From the cell containing the given text, extract its center point as (x, y) coordinate. 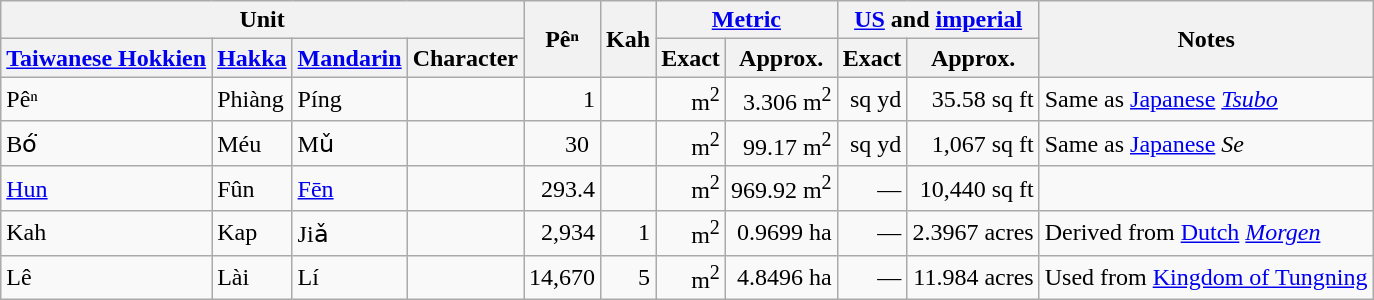
Derived from Dutch Morgen (1206, 234)
Unit (262, 20)
Taiwanese Hokkien (106, 58)
Mandarin (350, 58)
Fēn (350, 188)
2.3967 acres (973, 234)
Méu (252, 144)
Jiǎ (350, 234)
Kap (252, 234)
Fûn (252, 188)
Lài (252, 278)
Píng (350, 100)
Lê (106, 278)
969.92 m2 (781, 188)
30 (562, 144)
Hun (106, 188)
Mǔ (350, 144)
Used from Kingdom of Tungning (1206, 278)
3.306 m2 (781, 100)
Same as Japanese Se (1206, 144)
11.984 acres (973, 278)
Bó͘ (106, 144)
Lí (350, 278)
2,934 (562, 234)
10,440 sq ft (973, 188)
Character (465, 58)
99.17 m2 (781, 144)
4.8496 ha (781, 278)
Same as Japanese Tsubo (1206, 100)
14,670 (562, 278)
US and imperial (938, 20)
35.58 sq ft (973, 100)
Hakka (252, 58)
0.9699 ha (781, 234)
293.4 (562, 188)
Phiàng (252, 100)
Notes (1206, 39)
5 (628, 278)
1,067 sq ft (973, 144)
Metric (746, 20)
